Extract the [X, Y] coordinate from the center of the cell holding the provided text.  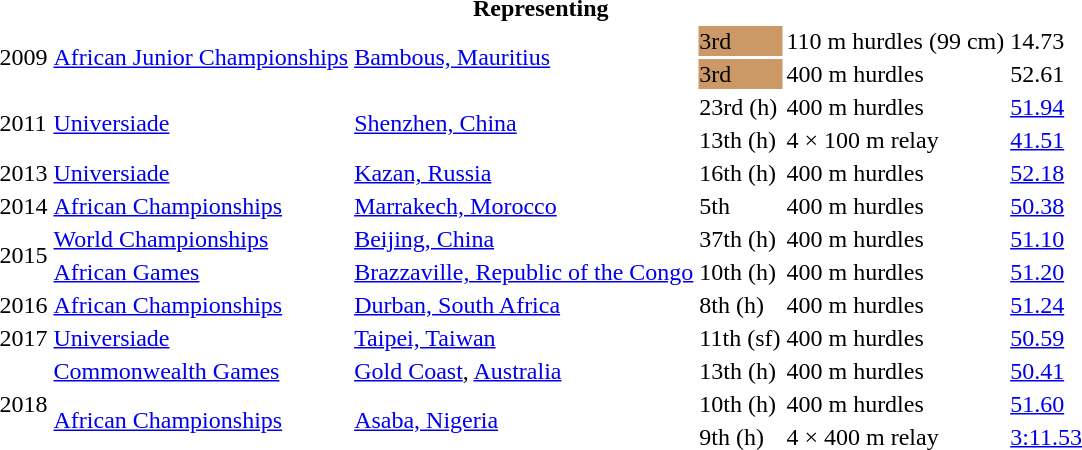
Beijing, China [524, 239]
Kazan, Russia [524, 173]
11th (sf) [740, 338]
5th [740, 206]
37th (h) [740, 239]
8th (h) [740, 305]
African Junior Championships [201, 58]
Durban, South Africa [524, 305]
Taipei, Taiwan [524, 338]
Marrakech, Morocco [524, 206]
Bambous, Mauritius [524, 58]
23rd (h) [740, 107]
110 m hurdles (99 cm) [896, 41]
4 × 100 m relay [896, 140]
Gold Coast, Australia [524, 371]
Brazzaville, Republic of the Congo [524, 272]
16th (h) [740, 173]
World Championships [201, 239]
Commonwealth Games [201, 371]
African Games [201, 272]
Shenzhen, China [524, 124]
